Search for the cell housing the specified text and yield its (x, y) center coordinate. 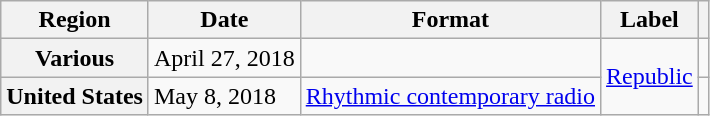
April 27, 2018 (224, 58)
Date (224, 20)
Label (650, 20)
May 8, 2018 (224, 96)
Various (75, 58)
United States (75, 96)
Rhythmic contemporary radio (450, 96)
Republic (650, 77)
Region (75, 20)
Format (450, 20)
